Determine the [X, Y] coordinate at the center of the cell enclosing the given text.  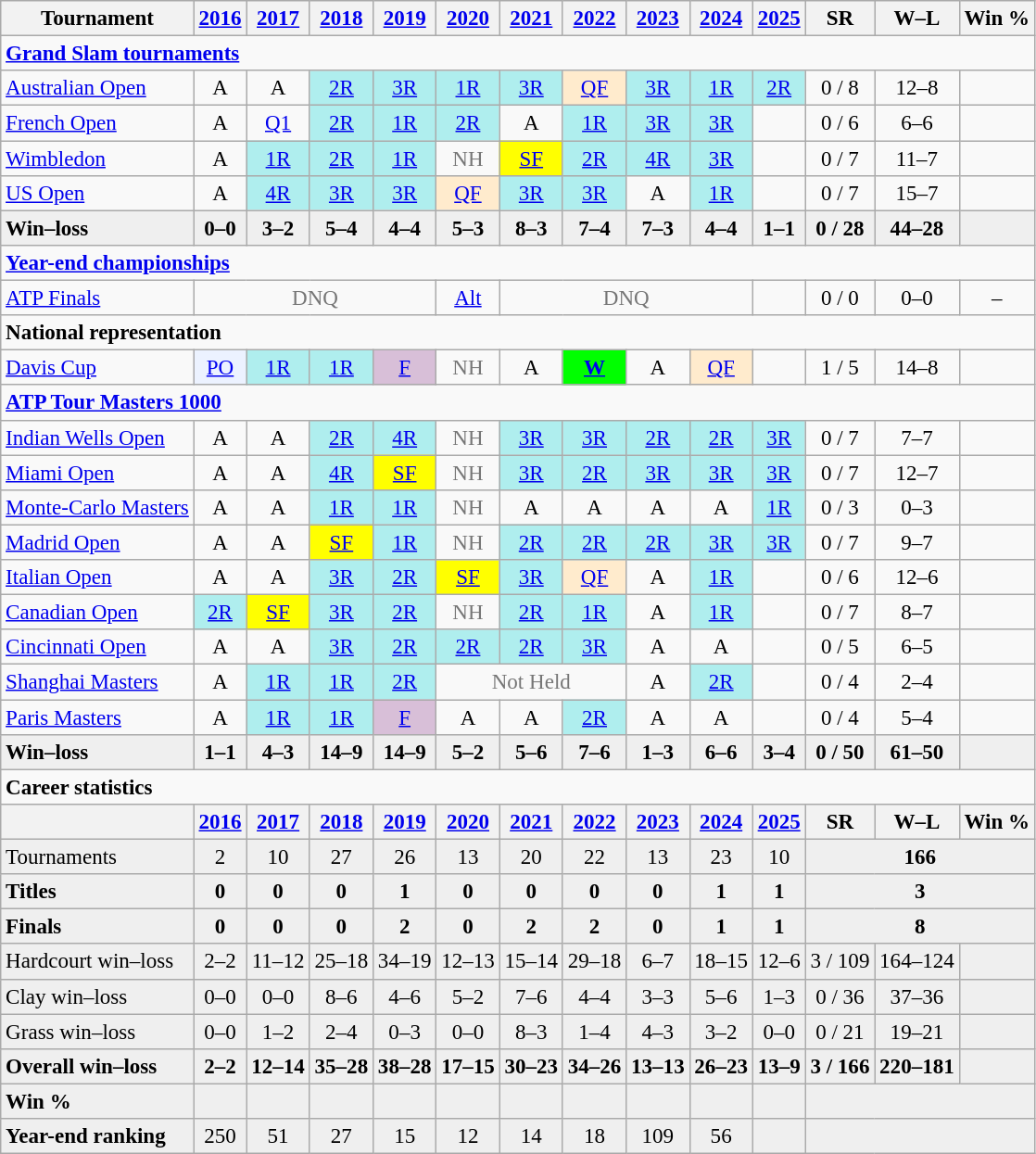
Finals [97, 927]
6–7 [658, 962]
35–28 [341, 1067]
14–8 [917, 368]
20 [531, 857]
Italian Open [97, 577]
Grass win–loss [97, 1032]
3–4 [778, 753]
1 / 5 [840, 368]
Year-end championships [518, 263]
51 [278, 1136]
National representation [518, 333]
34–19 [405, 962]
38–28 [405, 1067]
ATP Finals [97, 298]
8–6 [341, 996]
11–12 [278, 962]
Miami Open [97, 473]
3 / 166 [840, 1067]
15–7 [917, 194]
25–18 [341, 962]
1–2 [278, 1032]
7–4 [594, 228]
34–26 [594, 1067]
22 [594, 857]
Australian Open [97, 88]
Canadian Open [97, 613]
8–7 [917, 613]
Titles [97, 892]
French Open [97, 123]
Paris Masters [97, 717]
PO [221, 368]
Shanghai Masters [97, 682]
0 / 8 [840, 88]
15 [405, 1136]
61–50 [917, 753]
W [594, 368]
0 / 28 [840, 228]
0 / 0 [840, 298]
164–124 [917, 962]
37–36 [917, 996]
Wimbledon [97, 159]
Indian Wells Open [97, 438]
18 [594, 1136]
3–3 [658, 996]
Cincinnati Open [97, 647]
Tournament [97, 19]
26–23 [721, 1067]
0 / 21 [840, 1032]
13–13 [658, 1067]
26 [405, 857]
– [997, 298]
9–7 [917, 542]
56 [721, 1136]
Q1 [278, 123]
12–7 [917, 473]
Overall win–loss [97, 1067]
0 / 36 [840, 996]
US Open [97, 194]
Year-end ranking [97, 1136]
5–3 [468, 228]
ATP Tour Masters 1000 [518, 403]
109 [658, 1136]
44–28 [917, 228]
12–13 [468, 962]
220–181 [917, 1067]
6–5 [917, 647]
7–3 [658, 228]
29–18 [594, 962]
1–4 [594, 1032]
30–23 [531, 1067]
18–15 [721, 962]
23 [721, 857]
Davis Cup [97, 368]
Alt [468, 298]
Career statistics [518, 787]
250 [221, 1136]
15–14 [531, 962]
17–15 [468, 1067]
Madrid Open [97, 542]
3 [919, 892]
Tournaments [97, 857]
0 / 50 [840, 753]
11–7 [917, 159]
Clay win–loss [97, 996]
8 [919, 927]
14 [531, 1136]
0 / 3 [840, 508]
3 / 109 [840, 962]
7–7 [917, 438]
0 / 5 [840, 647]
12–14 [278, 1067]
19–21 [917, 1032]
166 [919, 857]
13–9 [778, 1067]
Not Held [532, 682]
Monte-Carlo Masters [97, 508]
12 [468, 1136]
12–8 [917, 88]
Grand Slam tournaments [518, 54]
Hardcourt win–loss [97, 962]
4–6 [405, 996]
